Find where the given text appears and provide that cell's center as [X, Y] coordinate. 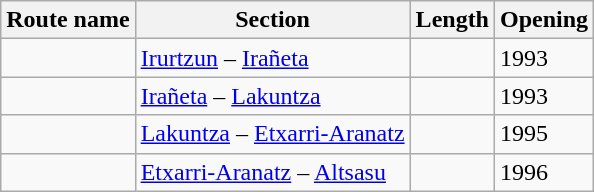
Route name [68, 20]
Lakuntza – Etxarri-Aranatz [272, 134]
1995 [544, 134]
Irañeta – Lakuntza [272, 96]
1996 [544, 172]
Section [272, 20]
Length [452, 20]
Irurtzun – Irañeta [272, 58]
Opening [544, 20]
Etxarri-Aranatz – Altsasu [272, 172]
